Return [x, y] of the center of cell containing provided text 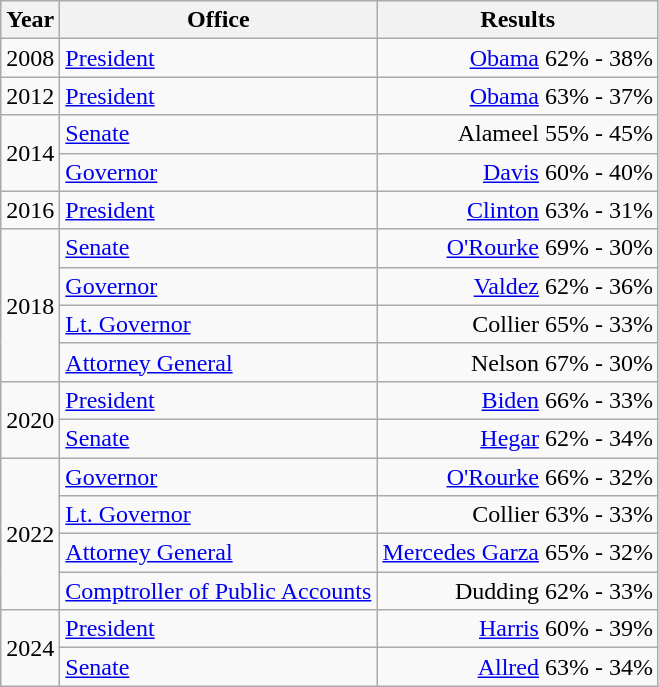
Collier 65% - 33% [518, 324]
Collier 63% - 33% [518, 515]
Biden 66% - 33% [518, 400]
Nelson 67% - 30% [518, 362]
O'Rourke 69% - 30% [518, 248]
Obama 63% - 37% [518, 96]
Allred 63% - 34% [518, 667]
Results [518, 20]
Dudding 62% - 33% [518, 591]
O'Rourke 66% - 32% [518, 477]
2020 [30, 419]
Comptroller of Public Accounts [218, 591]
2024 [30, 648]
2022 [30, 534]
Davis 60% - 40% [518, 172]
Mercedes Garza 65% - 32% [518, 553]
2008 [30, 58]
Year [30, 20]
2014 [30, 153]
Valdez 62% - 36% [518, 286]
2012 [30, 96]
Office [218, 20]
Hegar 62% - 34% [518, 438]
Clinton 63% - 31% [518, 210]
Obama 62% - 38% [518, 58]
Alameel 55% - 45% [518, 134]
2016 [30, 210]
2018 [30, 305]
Harris 60% - 39% [518, 629]
